Return the [X, Y] coordinate for the center point of the cell that contains the specified text.  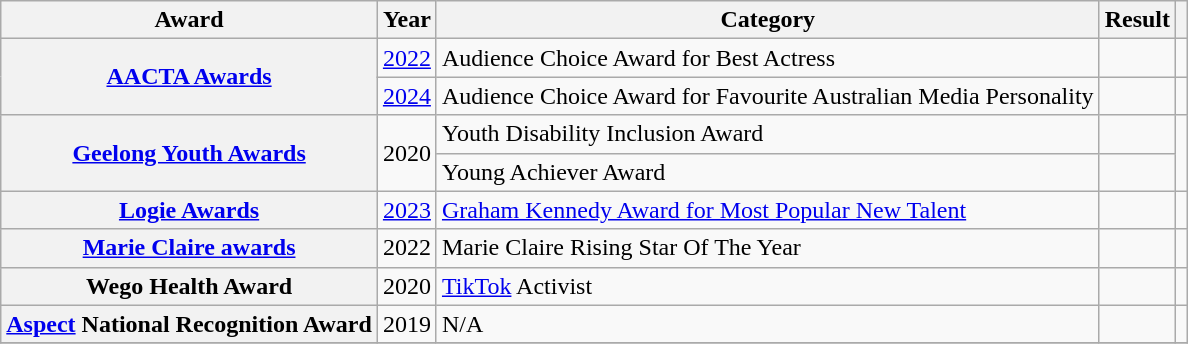
Graham Kennedy Award for Most Popular New Talent [768, 210]
Year [406, 20]
N/A [768, 324]
Award [190, 20]
2024 [406, 96]
Audience Choice Award for Best Actress [768, 58]
TikTok Activist [768, 286]
2023 [406, 210]
Result [1137, 20]
Geelong Youth Awards [190, 153]
AACTA Awards [190, 77]
Young Achiever Award [768, 172]
2019 [406, 324]
Logie Awards [190, 210]
Marie Claire awards [190, 248]
Wego Health Award [190, 286]
Aspect National Recognition Award [190, 324]
Marie Claire Rising Star Of The Year [768, 248]
Youth Disability Inclusion Award [768, 134]
Category [768, 20]
Audience Choice Award for Favourite Australian Media Personality [768, 96]
